Detect which cell encompasses the target text, then output its [X, Y] center coordinate. 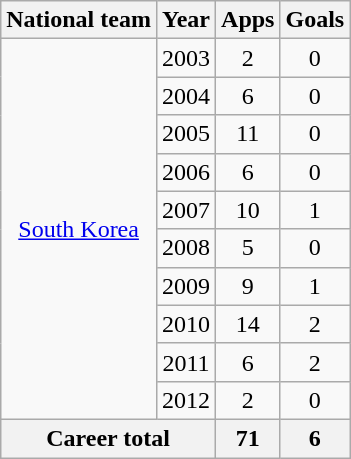
2008 [186, 248]
2007 [186, 210]
2012 [186, 400]
Apps [248, 20]
9 [248, 286]
South Korea [79, 230]
2009 [186, 286]
71 [248, 438]
2004 [186, 96]
10 [248, 210]
Career total [108, 438]
Goals [315, 20]
2006 [186, 172]
National team [79, 20]
14 [248, 324]
2010 [186, 324]
2003 [186, 58]
2011 [186, 362]
11 [248, 134]
Year [186, 20]
2005 [186, 134]
5 [248, 248]
